Return [X, Y] of the center of cell containing provided text 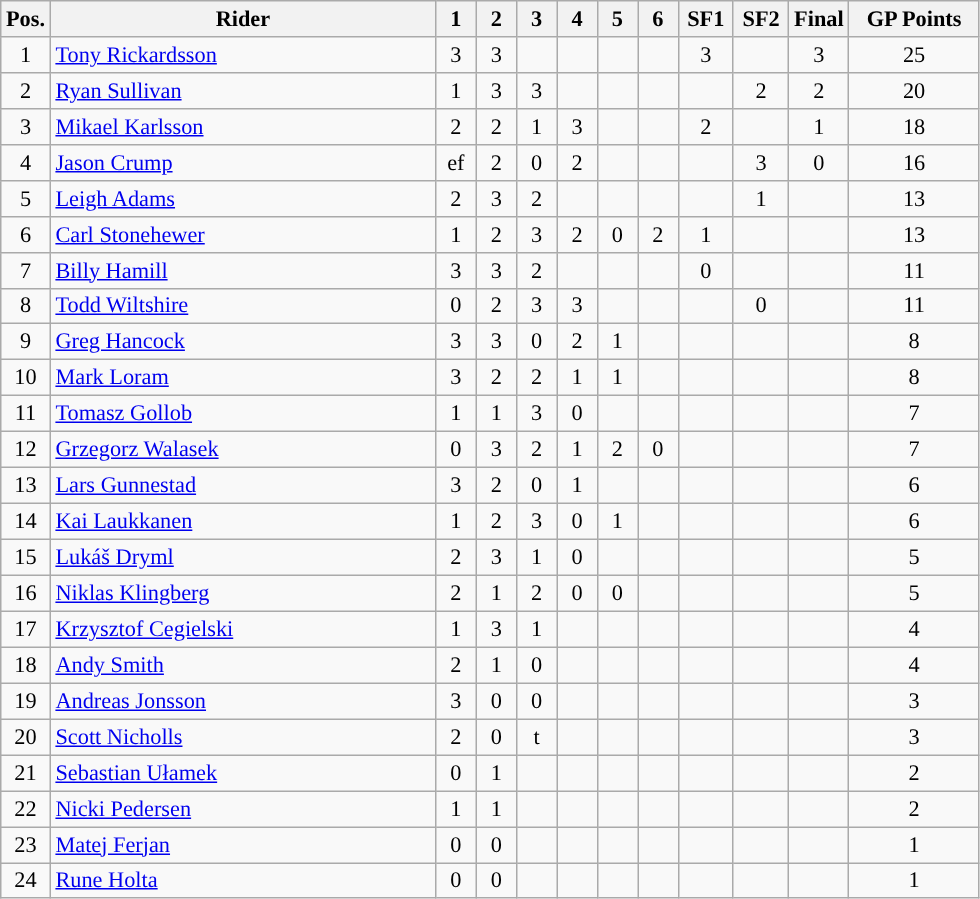
Scott Nicholls [242, 737]
Greg Hancock [242, 342]
ef [456, 162]
Pos. [26, 19]
Tony Rickardsson [242, 55]
Todd Wiltshire [242, 306]
25 [914, 55]
Lukáš Dryml [242, 557]
24 [26, 880]
Kai Laukkanen [242, 521]
Ryan Sullivan [242, 90]
SF2 [760, 19]
Nicki Pedersen [242, 809]
Jason Crump [242, 162]
Tomasz Gollob [242, 414]
Grzegorz Walasek [242, 450]
21 [26, 773]
Andreas Jonsson [242, 701]
22 [26, 809]
Krzysztof Cegielski [242, 629]
Sebastian Ułamek [242, 773]
19 [26, 701]
15 [26, 557]
SF1 [706, 19]
Rune Holta [242, 880]
Matej Ferjan [242, 844]
17 [26, 629]
Mikael Karlsson [242, 126]
23 [26, 844]
Leigh Adams [242, 198]
Niklas Klingberg [242, 593]
10 [26, 378]
Billy Hamill [242, 270]
Carl Stonehewer [242, 234]
t [536, 737]
12 [26, 450]
Final [819, 19]
Lars Gunnestad [242, 485]
Mark Loram [242, 378]
9 [26, 342]
GP Points [914, 19]
Andy Smith [242, 665]
14 [26, 521]
Rider [242, 19]
